Find where the given text appears and provide that cell's center as [X, Y] coordinate. 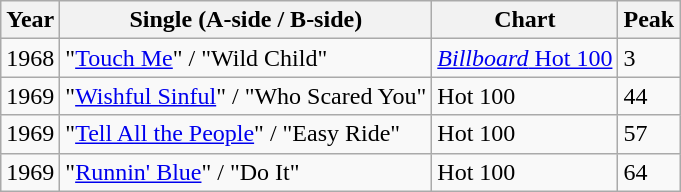
"Runnin' Blue" / "Do It" [246, 172]
"Tell All the People" / "Easy Ride" [246, 134]
64 [649, 172]
Billboard Hot 100 [525, 58]
Chart [525, 20]
1968 [30, 58]
Year [30, 20]
57 [649, 134]
44 [649, 96]
3 [649, 58]
"Wishful Sinful" / "Who Scared You" [246, 96]
Peak [649, 20]
Single (A-side / B-side) [246, 20]
"Touch Me" / "Wild Child" [246, 58]
